Pinpoint the cell where the given text exists, returning its [X, Y] midpoint coordinate. 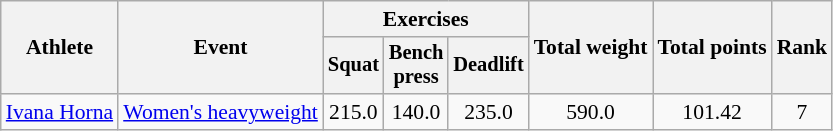
Rank [802, 48]
Total weight [591, 48]
Ivana Horna [60, 112]
7 [802, 112]
Total points [712, 48]
590.0 [591, 112]
Athlete [60, 48]
Benchpress [416, 66]
Women's heavyweight [220, 112]
215.0 [354, 112]
Exercises [426, 19]
140.0 [416, 112]
101.42 [712, 112]
235.0 [488, 112]
Event [220, 48]
Deadlift [488, 66]
Squat [354, 66]
